Identify which cell holds the provided text, then report its (x, y) central coordinate. 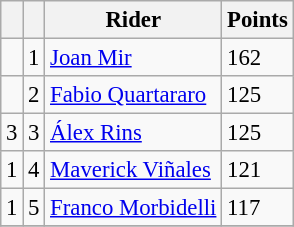
Franco Morbidelli (134, 208)
Rider (134, 20)
Maverick Viñales (134, 170)
117 (258, 208)
Álex Rins (134, 133)
5 (34, 208)
Fabio Quartararo (134, 95)
2 (34, 95)
162 (258, 58)
121 (258, 170)
Joan Mir (134, 58)
4 (34, 170)
Points (258, 20)
